From the cell containing the given text, extract its center point as (X, Y) coordinate. 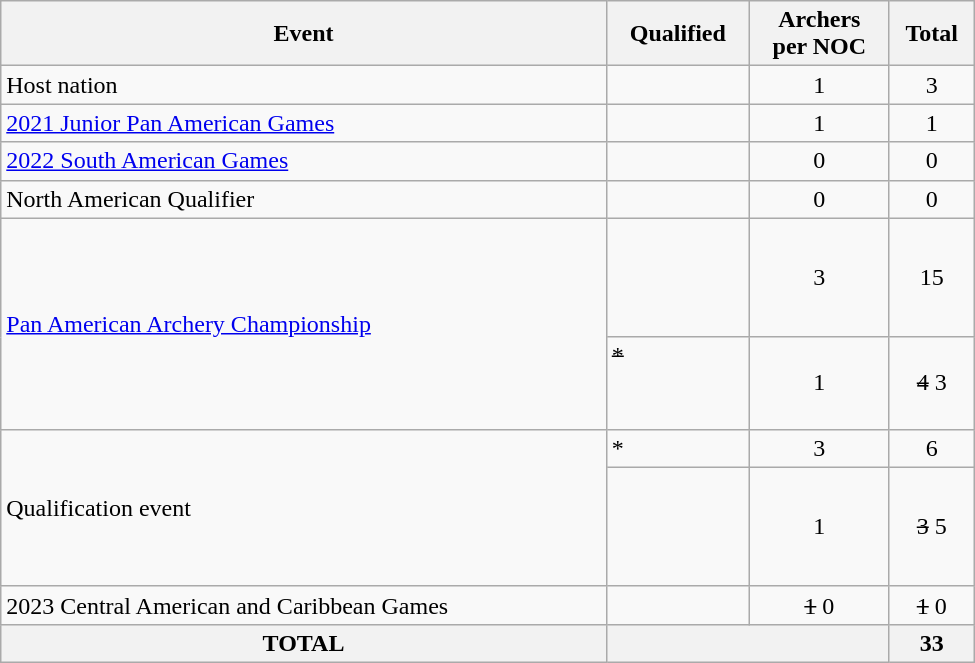
4 3 (932, 383)
Host nation (304, 85)
2022 South American Games (304, 161)
Pan American Archery Championship (304, 324)
TOTAL (304, 643)
2023 Central American and Caribbean Games (304, 605)
3 5 (932, 526)
Event (304, 34)
Qualified (678, 34)
2021 Junior Pan American Games (304, 123)
6 (932, 448)
North American Qualifier (304, 199)
Total (932, 34)
Qualification event (304, 508)
Archers per NOC (819, 34)
15 (932, 278)
33 (932, 643)
